Return the (x, y) coordinate for the center point of the cell that contains the specified text.  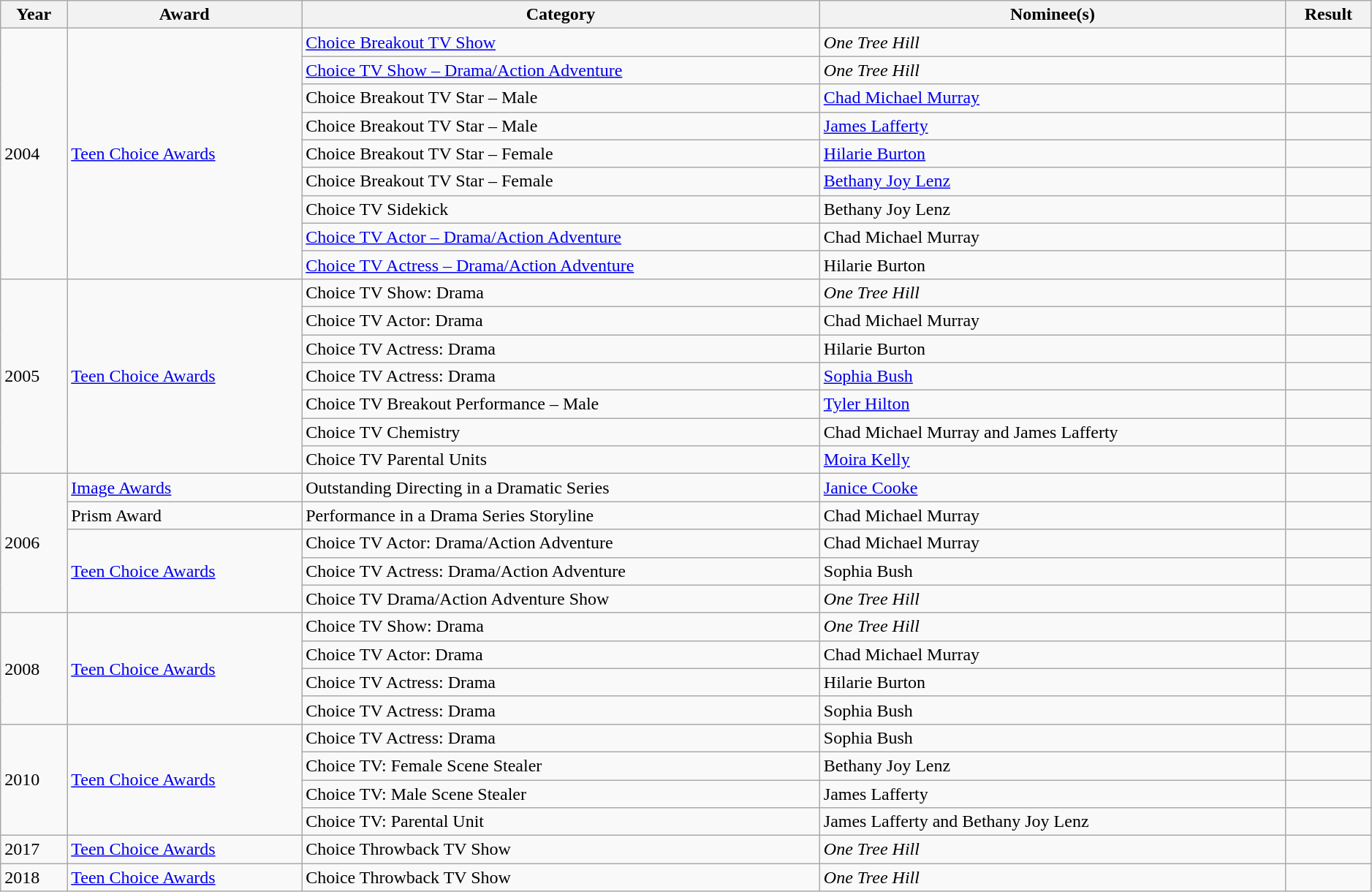
Choice TV Actress – Drama/Action Adventure (561, 265)
Outstanding Directing in a Dramatic Series (561, 488)
Choice TV Actor – Drama/Action Adventure (561, 237)
Award (184, 15)
Choice TV Parental Units (561, 460)
Janice Cooke (1053, 488)
Category (561, 15)
Year (34, 15)
Result (1329, 15)
2018 (34, 877)
Choice TV Show – Drama/Action Adventure (561, 70)
Moira Kelly (1053, 460)
2005 (34, 376)
Choice TV Drama/Action Adventure Show (561, 599)
Choice TV Actor: Drama/Action Adventure (561, 543)
Performance in a Drama Series Storyline (561, 515)
2010 (34, 779)
Choice Breakout TV Show (561, 42)
Image Awards (184, 488)
2017 (34, 850)
Chad Michael Murray and James Lafferty (1053, 432)
Prism Award (184, 515)
Choice TV Actress: Drama/Action Adventure (561, 571)
2004 (34, 154)
2008 (34, 668)
Nominee(s) (1053, 15)
Tyler Hilton (1053, 404)
James Lafferty and Bethany Joy Lenz (1053, 822)
Choice TV Sidekick (561, 209)
Choice TV: Female Scene Stealer (561, 766)
Choice TV: Male Scene Stealer (561, 793)
Choice TV Chemistry (561, 432)
2006 (34, 543)
Choice TV: Parental Unit (561, 822)
Choice TV Breakout Performance – Male (561, 404)
